Find where the given text appears and provide that cell's center as [X, Y] coordinate. 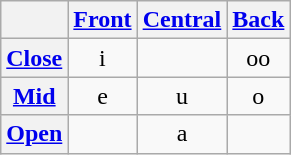
Central [182, 20]
o [258, 96]
oo [258, 58]
Mid [34, 96]
a [182, 134]
Open [34, 134]
u [182, 96]
e [102, 96]
i [102, 58]
Back [258, 20]
Close [34, 58]
Front [102, 20]
